From the cell containing the given text, extract its center point as (x, y) coordinate. 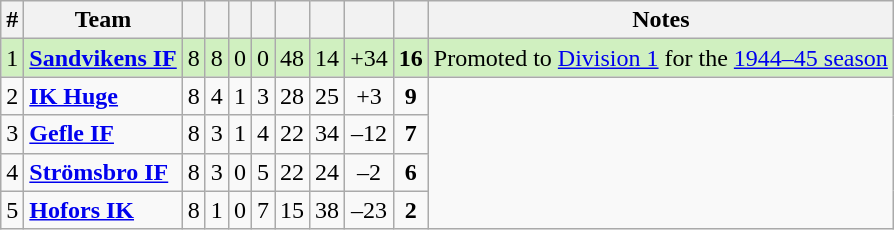
28 (292, 96)
Hofors IK (103, 210)
25 (328, 96)
6 (410, 172)
+34 (370, 58)
Promoted to Division 1 for the 1944–45 season (660, 58)
+3 (370, 96)
IK Huge (103, 96)
–2 (370, 172)
24 (328, 172)
9 (410, 96)
14 (328, 58)
48 (292, 58)
38 (328, 210)
Notes (660, 20)
34 (328, 134)
15 (292, 210)
16 (410, 58)
Strömsbro IF (103, 172)
Sandvikens IF (103, 58)
–12 (370, 134)
Gefle IF (103, 134)
# (12, 20)
–23 (370, 210)
Team (103, 20)
